Provide the (x, y) coordinate of the cell's center where the given text is located.  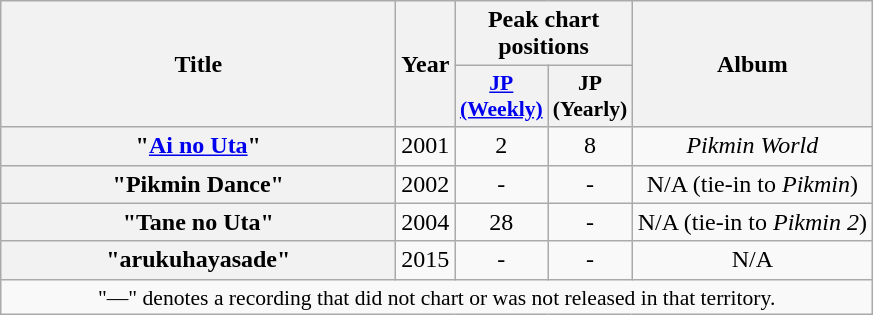
Year (426, 64)
N/A (tie-in to Pikmin 2) (752, 222)
JP (Weekly) (502, 96)
N/A (tie-in to Pikmin) (752, 184)
"Tane no Uta" (198, 222)
2015 (426, 260)
2004 (426, 222)
2002 (426, 184)
"—" denotes a recording that did not chart or was not released in that territory. (437, 297)
"Pikmin Dance" (198, 184)
"Ai no Uta" (198, 146)
2001 (426, 146)
Peak chart positions (544, 34)
JP (Yearly) (590, 96)
Pikmin World (752, 146)
28 (502, 222)
2 (502, 146)
Album (752, 64)
8 (590, 146)
"arukuhayasade" (198, 260)
N/A (752, 260)
Title (198, 64)
